Output the (X, Y) coordinate of the center of the cell containing the given text.  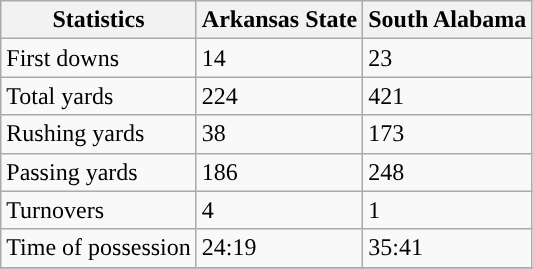
35:41 (448, 248)
248 (448, 172)
Time of possession (99, 248)
14 (279, 58)
224 (279, 96)
First downs (99, 58)
South Alabama (448, 20)
Statistics (99, 20)
173 (448, 134)
421 (448, 96)
Passing yards (99, 172)
23 (448, 58)
38 (279, 134)
4 (279, 210)
Turnovers (99, 210)
186 (279, 172)
Arkansas State (279, 20)
Total yards (99, 96)
Rushing yards (99, 134)
24:19 (279, 248)
1 (448, 210)
